Determine the [x, y] coordinate at the center of the cell enclosing the given text.  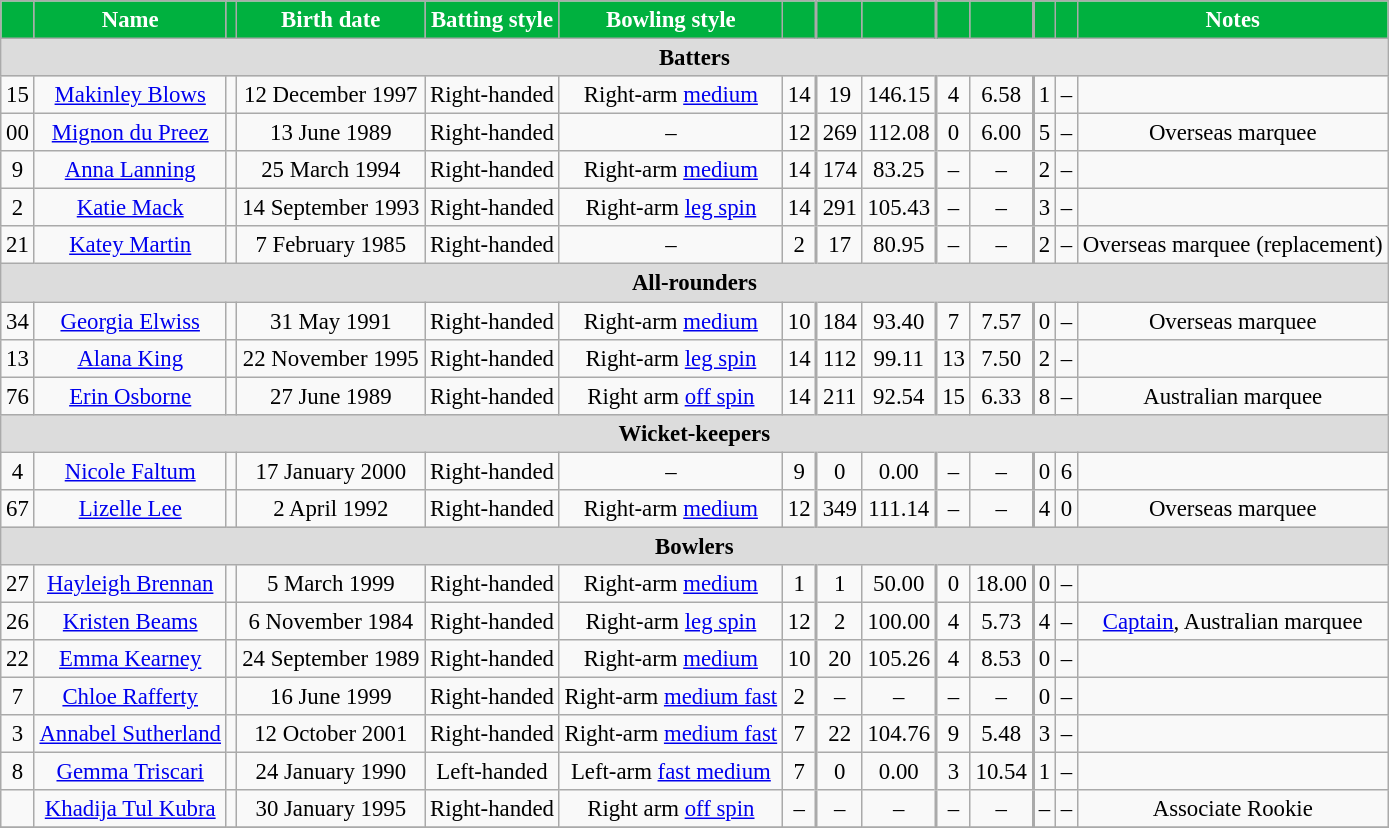
Emma Kearney [130, 659]
Batters [694, 58]
16 June 1999 [331, 697]
Makinley Blows [130, 95]
Annabel Sutherland [130, 734]
Left-handed [492, 772]
24 September 1989 [331, 659]
Lizelle Lee [130, 509]
104.76 [899, 734]
10.54 [1002, 772]
21 [18, 245]
Left-arm fast medium [670, 772]
6.33 [1002, 396]
20 [840, 659]
31 May 1991 [331, 321]
26 [18, 621]
93.40 [899, 321]
76 [18, 396]
Kristen Beams [130, 621]
349 [840, 509]
Anna Lanning [130, 170]
5.73 [1002, 621]
112.08 [899, 133]
6 [1067, 471]
19 [840, 95]
12 December 1997 [331, 95]
Katey Martin [130, 245]
Overseas marquee (replacement) [1233, 245]
67 [18, 509]
Katie Mack [130, 208]
Notes [1233, 20]
Wicket-keepers [694, 433]
25 March 1994 [331, 170]
92.54 [899, 396]
18.00 [1002, 584]
Birth date [331, 20]
100.00 [899, 621]
Alana King [130, 358]
Bowling style [670, 20]
Khadija Tul Kubra [130, 809]
27 [18, 584]
184 [840, 321]
22 November 1995 [331, 358]
Batting style [492, 20]
30 January 1995 [331, 809]
17 [840, 245]
6.00 [1002, 133]
211 [840, 396]
Captain, Australian marquee [1233, 621]
5 March 1999 [331, 584]
Nicole Faltum [130, 471]
13 June 1989 [331, 133]
Associate Rookie [1233, 809]
105.43 [899, 208]
Hayleigh Brennan [130, 584]
00 [18, 133]
Mignon du Preez [130, 133]
5.48 [1002, 734]
174 [840, 170]
7.57 [1002, 321]
291 [840, 208]
7 February 1985 [331, 245]
14 September 1993 [331, 208]
6.58 [1002, 95]
6 November 1984 [331, 621]
105.26 [899, 659]
146.15 [899, 95]
111.14 [899, 509]
Georgia Elwiss [130, 321]
Australian marquee [1233, 396]
17 January 2000 [331, 471]
5 [1044, 133]
99.11 [899, 358]
34 [18, 321]
Name [130, 20]
All-rounders [694, 283]
27 June 1989 [331, 396]
80.95 [899, 245]
Bowlers [694, 546]
Erin Osborne [130, 396]
Chloe Rafferty [130, 697]
83.25 [899, 170]
8.53 [1002, 659]
269 [840, 133]
Gemma Triscari [130, 772]
12 October 2001 [331, 734]
7.50 [1002, 358]
24 January 1990 [331, 772]
112 [840, 358]
50.00 [899, 584]
2 April 1992 [331, 509]
